Scan for the cell matching the given text and deliver its (X, Y) coordinate at center. 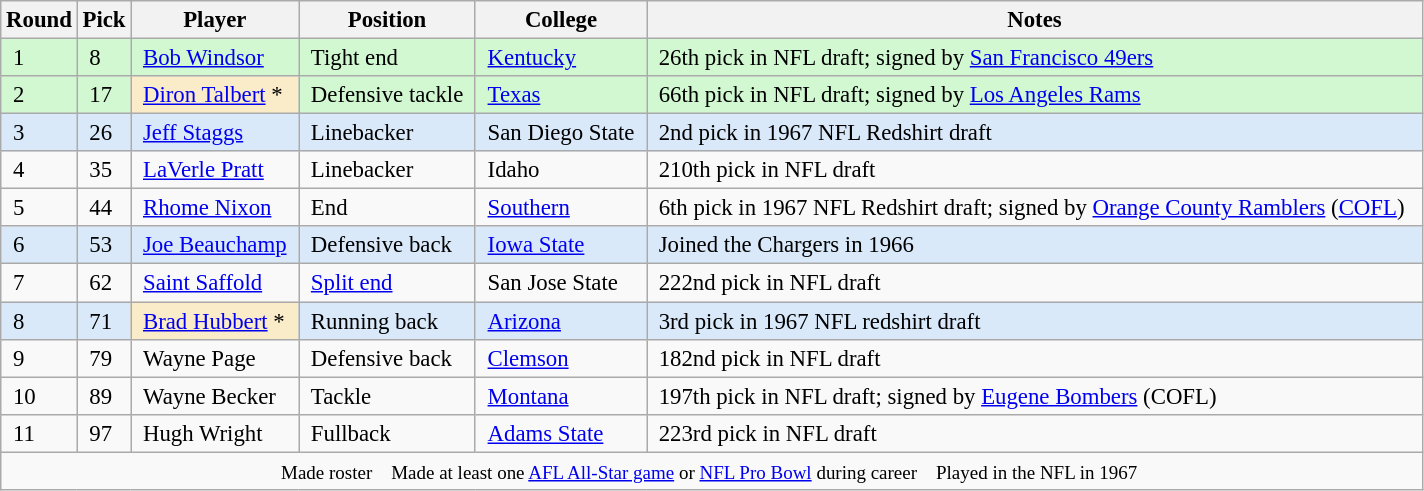
3 (39, 133)
Wayne Becker (215, 396)
Bob Windsor (215, 58)
35 (104, 170)
Jeff Staggs (215, 133)
Split end (388, 283)
53 (104, 245)
62 (104, 283)
Hugh Wright (215, 433)
Saint Saffold (215, 283)
Joe Beauchamp (215, 245)
Player (215, 20)
71 (104, 321)
Notes (1034, 20)
Diron Talbert * (215, 95)
182nd pick in NFL draft (1034, 358)
Arizona (560, 321)
223rd pick in NFL draft (1034, 433)
Tight end (388, 58)
2 (39, 95)
10 (39, 396)
End (388, 208)
210th pick in NFL draft (1034, 170)
Idaho (560, 170)
17 (104, 95)
44 (104, 208)
Tackle (388, 396)
Clemson (560, 358)
11 (39, 433)
1 (39, 58)
Adams State (560, 433)
Montana (560, 396)
Kentucky (560, 58)
2nd pick in 1967 NFL Redshirt draft (1034, 133)
3rd pick in 1967 NFL redshirt draft (1034, 321)
Fullback (388, 433)
Defensive tackle (388, 95)
5 (39, 208)
26th pick in NFL draft; signed by San Francisco 49ers (1034, 58)
Joined the Chargers in 1966 (1034, 245)
9 (39, 358)
197th pick in NFL draft; signed by Eugene Bombers (COFL) (1034, 396)
Position (388, 20)
Rhome Nixon (215, 208)
LaVerle Pratt (215, 170)
79 (104, 358)
Made roster Made at least one AFL All-Star game or NFL Pro Bowl during career Played in the NFL in 1967 (712, 471)
Brad Hubbert * (215, 321)
Wayne Page (215, 358)
College (560, 20)
Running back (388, 321)
San Diego State (560, 133)
222nd pick in NFL draft (1034, 283)
Southern (560, 208)
San Jose State (560, 283)
Pick (104, 20)
97 (104, 433)
Round (39, 20)
89 (104, 396)
66th pick in NFL draft; signed by Los Angeles Rams (1034, 95)
6 (39, 245)
Iowa State (560, 245)
6th pick in 1967 NFL Redshirt draft; signed by Orange County Ramblers (COFL) (1034, 208)
Texas (560, 95)
4 (39, 170)
7 (39, 283)
26 (104, 133)
